Return (X, Y) of the center of cell containing provided text 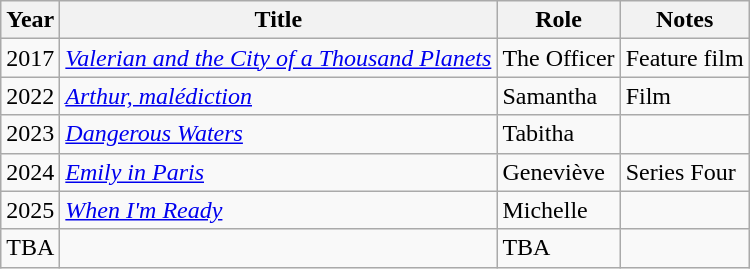
Tabitha (558, 134)
Series Four (684, 172)
Year (30, 20)
2025 (30, 210)
Feature film (684, 58)
Michelle (558, 210)
2023 (30, 134)
Film (684, 96)
Dangerous Waters (278, 134)
Emily in Paris (278, 172)
Arthur, malédiction (278, 96)
Role (558, 20)
2022 (30, 96)
When I'm Ready (278, 210)
Title (278, 20)
2017 (30, 58)
The Officer (558, 58)
Valerian and the City of a Thousand Planets (278, 58)
2024 (30, 172)
Notes (684, 20)
Geneviève (558, 172)
Samantha (558, 96)
